Capture the cell that displays the provided text and extract its (X, Y) central coordinate. 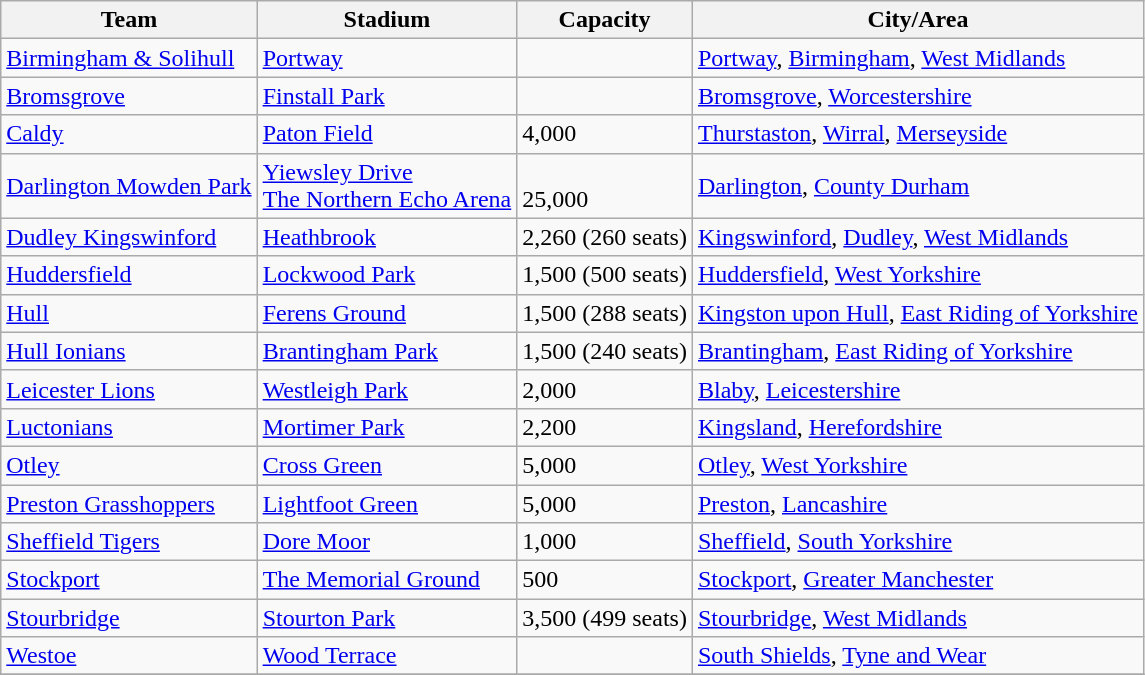
Huddersfield (129, 275)
Sheffield Tigers (129, 542)
Darlington Mowden Park (129, 186)
500 (605, 580)
Stadium (387, 20)
Stourton Park (387, 618)
Portway, Birmingham, West Midlands (918, 58)
Leicester Lions (129, 389)
Darlington, County Durham (918, 186)
Lockwood Park (387, 275)
Wood Terrace (387, 656)
Westleigh Park (387, 389)
Heathbrook (387, 237)
Stourbridge (129, 618)
Caldy (129, 134)
1,500 (240 seats) (605, 351)
Luctonians (129, 427)
Ferens Ground (387, 313)
City/Area (918, 20)
Paton Field (387, 134)
Hull (129, 313)
Stockport, Greater Manchester (918, 580)
Thurstaston, Wirral, Merseyside (918, 134)
Blaby, Leicestershire (918, 389)
Bromsgrove (129, 96)
1,500 (288 seats) (605, 313)
Westoe (129, 656)
Hull Ionians (129, 351)
2,200 (605, 427)
Portway (387, 58)
South Shields, Tyne and Wear (918, 656)
Capacity (605, 20)
Stockport (129, 580)
Birmingham & Solihull (129, 58)
Brantingham Park (387, 351)
Dudley Kingswinford (129, 237)
Otley (129, 465)
Otley, West Yorkshire (918, 465)
Lightfoot Green (387, 503)
Preston, Lancashire (918, 503)
Dore Moor (387, 542)
Kingston upon Hull, East Riding of Yorkshire (918, 313)
Brantingham, East Riding of Yorkshire (918, 351)
Stourbridge, West Midlands (918, 618)
Team (129, 20)
Huddersfield, West Yorkshire (918, 275)
The Memorial Ground (387, 580)
1,500 (500 seats) (605, 275)
Kingswinford, Dudley, West Midlands (918, 237)
Cross Green (387, 465)
Yiewsley DriveThe Northern Echo Arena (387, 186)
Mortimer Park (387, 427)
Bromsgrove, Worcestershire (918, 96)
4,000 (605, 134)
1,000 (605, 542)
3,500 (499 seats) (605, 618)
Preston Grasshoppers (129, 503)
2,260 (260 seats) (605, 237)
Finstall Park (387, 96)
Kingsland, Herefordshire (918, 427)
2,000 (605, 389)
25,000 (605, 186)
Sheffield, South Yorkshire (918, 542)
